Locate the cell with the specified text and output its [x, y] center coordinate. 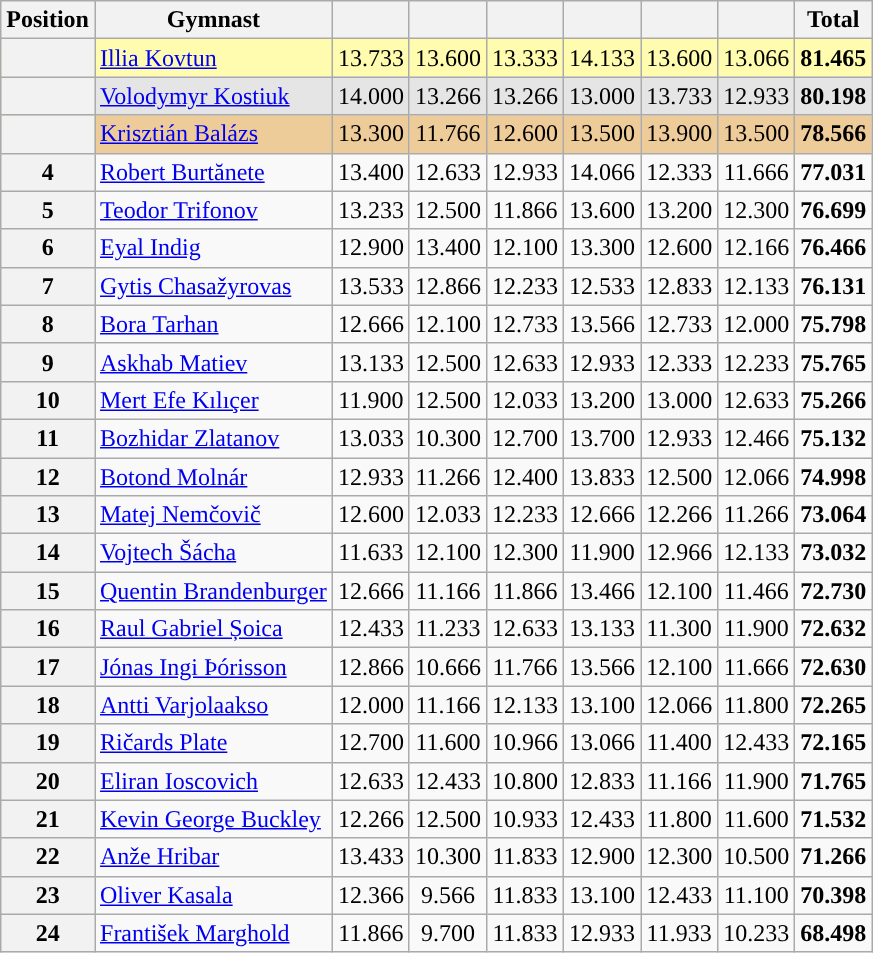
Teodor Trifonov [213, 210]
Eliran Ioscovich [213, 781]
11.300 [680, 629]
Bozhidar Zlatanov [213, 438]
9.566 [448, 895]
68.498 [834, 933]
76.699 [834, 210]
Total [834, 20]
71.532 [834, 819]
72.632 [834, 629]
72.265 [834, 705]
16 [48, 629]
72.165 [834, 743]
9 [48, 362]
81.465 [834, 58]
Bora Tarhan [213, 324]
11.400 [680, 743]
18 [48, 705]
Gymnast [213, 20]
Oliver Kasala [213, 895]
13.900 [680, 134]
75.798 [834, 324]
75.266 [834, 400]
6 [48, 248]
72.630 [834, 667]
19 [48, 743]
Gytis Chasažyrovas [213, 286]
František Marghold [213, 933]
80.198 [834, 96]
15 [48, 591]
12 [48, 477]
13.533 [370, 286]
75.765 [834, 362]
13.333 [526, 58]
13.033 [370, 438]
73.064 [834, 515]
11.633 [370, 553]
Illia Kovtun [213, 58]
13 [48, 515]
Mert Efe Kılıçer [213, 400]
21 [48, 819]
Antti Varjolaakso [213, 705]
75.132 [834, 438]
24 [48, 933]
72.730 [834, 591]
Anže Hribar [213, 857]
Position [48, 20]
11 [48, 438]
Volodymyr Kostiuk [213, 96]
10.800 [526, 781]
10 [48, 400]
4 [48, 172]
71.266 [834, 857]
76.466 [834, 248]
10.666 [448, 667]
Eyal Indig [213, 248]
12.366 [370, 895]
20 [48, 781]
13.233 [370, 210]
Robert Burtănete [213, 172]
Vojtech Šácha [213, 553]
10.500 [756, 857]
Askhab Matiev [213, 362]
5 [48, 210]
74.998 [834, 477]
14 [48, 553]
13.466 [602, 591]
14.133 [602, 58]
12.533 [602, 286]
Raul Gabriel Șoica [213, 629]
17 [48, 667]
Quentin Brandenburger [213, 591]
22 [48, 857]
10.966 [526, 743]
10.933 [526, 819]
12.966 [680, 553]
12.400 [526, 477]
11.100 [756, 895]
23 [48, 895]
76.131 [834, 286]
7 [48, 286]
Jónas Ingi Þórisson [213, 667]
14.000 [370, 96]
9.700 [448, 933]
Krisztián Balázs [213, 134]
77.031 [834, 172]
Matej Nemčovič [213, 515]
11.933 [680, 933]
78.566 [834, 134]
14.066 [602, 172]
12.166 [756, 248]
Ričards Plate [213, 743]
11.466 [756, 591]
71.765 [834, 781]
13.700 [602, 438]
Botond Molnár [213, 477]
73.032 [834, 553]
12.466 [756, 438]
11.233 [448, 629]
70.398 [834, 895]
10.233 [756, 933]
13.433 [370, 857]
13.833 [602, 477]
8 [48, 324]
Kevin George Buckley [213, 819]
